Pinpoint the cell where the given text exists, returning its [X, Y] midpoint coordinate. 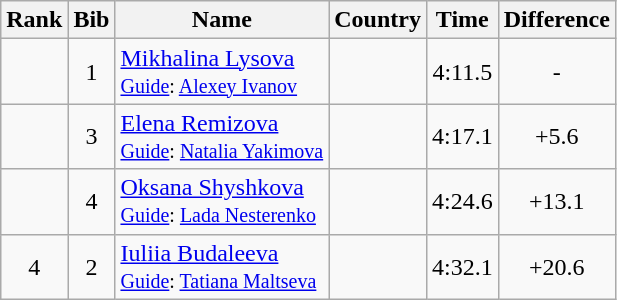
Elena RemizovaGuide: Natalia Yakimova [222, 136]
Difference [556, 20]
Mikhalina LysovaGuide: Alexey Ivanov [222, 72]
Oksana ShyshkovaGuide: Lada Nesterenko [222, 202]
+20.6 [556, 266]
+13.1 [556, 202]
4:17.1 [462, 136]
Bib [92, 20]
Time [462, 20]
4:24.6 [462, 202]
Iuliia BudaleevaGuide: Tatiana Maltseva [222, 266]
4:32.1 [462, 266]
4:11.5 [462, 72]
Country [378, 20]
Name [222, 20]
- [556, 72]
Rank [34, 20]
2 [92, 266]
1 [92, 72]
3 [92, 136]
+5.6 [556, 136]
